Output the [X, Y] coordinate of the center of the cell containing the given text.  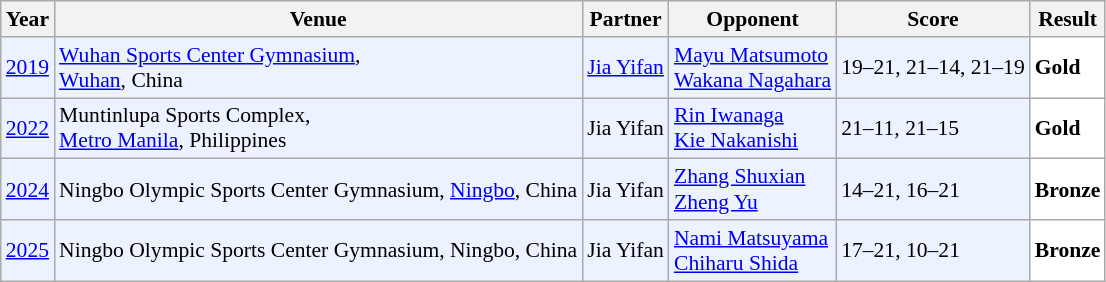
19–21, 21–14, 21–19 [933, 68]
Zhang Shuxian Zheng Yu [752, 190]
2019 [28, 68]
21–11, 21–15 [933, 128]
2024 [28, 190]
Muntinlupa Sports Complex,Metro Manila, Philippines [318, 128]
Nami Matsuyama Chiharu Shida [752, 250]
Score [933, 19]
2025 [28, 250]
Partner [626, 19]
Opponent [752, 19]
Rin Iwanaga Kie Nakanishi [752, 128]
17–21, 10–21 [933, 250]
2022 [28, 128]
Wuhan Sports Center Gymnasium,Wuhan, China [318, 68]
Year [28, 19]
Venue [318, 19]
Result [1068, 19]
Mayu Matsumoto Wakana Nagahara [752, 68]
14–21, 16–21 [933, 190]
